Determine the (x, y) coordinate at the center of the cell enclosing the given text.  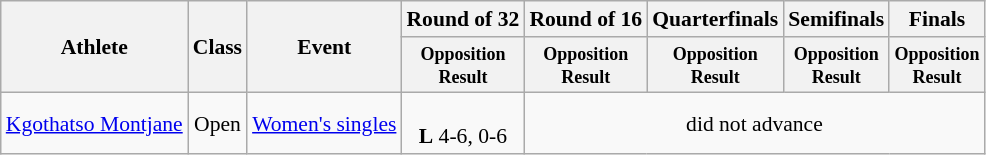
Kgothatso Montjane (94, 124)
did not advance (754, 124)
Finals (936, 19)
L 4-6, 0-6 (462, 124)
Open (218, 124)
Round of 16 (586, 19)
Women's singles (324, 124)
Round of 32 (462, 19)
Athlete (94, 47)
Event (324, 47)
Semifinals (836, 19)
Quarterfinals (715, 19)
Class (218, 47)
